Provide the (X, Y) coordinate of the cell's center where the given text is located.  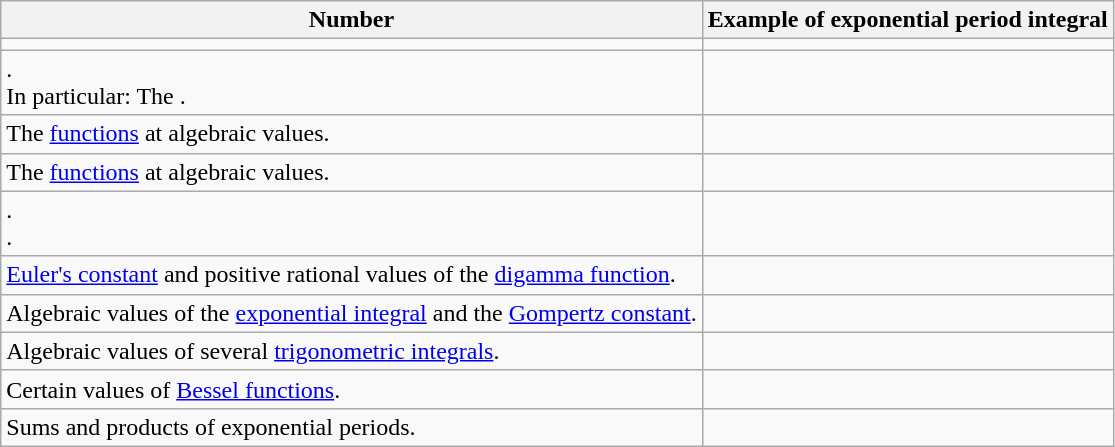
Sums and products of exponential periods. (352, 427)
Example of exponential period integral (908, 20)
Algebraic values of the exponential integral and the Gompertz constant. (352, 313)
.In particular: The . (352, 82)
Euler's constant and positive rational values of the digamma function. (352, 275)
Number (352, 20)
Algebraic values of several trigonometric integrals. (352, 351)
.. (352, 224)
Certain values of Bessel functions. (352, 389)
